Return the (x, y) coordinate for the center point of the cell that contains the specified text.  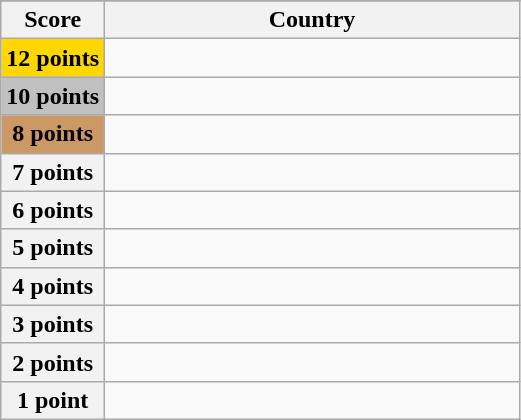
10 points (53, 96)
2 points (53, 362)
12 points (53, 58)
6 points (53, 210)
3 points (53, 324)
5 points (53, 248)
Country (312, 20)
Score (53, 20)
8 points (53, 134)
7 points (53, 172)
4 points (53, 286)
1 point (53, 400)
